From the cell containing the given text, extract its center point as [X, Y] coordinate. 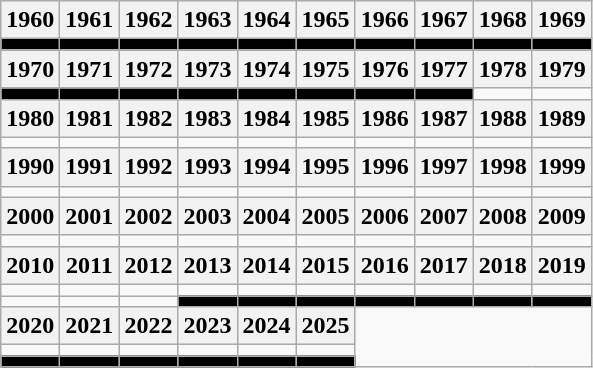
2019 [562, 265]
2011 [90, 265]
2004 [266, 216]
2006 [384, 216]
1985 [326, 118]
1974 [266, 69]
1960 [30, 20]
1969 [562, 20]
1970 [30, 69]
1971 [90, 69]
1978 [502, 69]
1968 [502, 20]
1995 [326, 167]
1979 [562, 69]
1965 [326, 20]
1997 [444, 167]
1973 [208, 69]
2020 [30, 326]
2009 [562, 216]
1983 [208, 118]
1991 [90, 167]
1967 [444, 20]
2003 [208, 216]
2015 [326, 265]
1964 [266, 20]
1988 [502, 118]
2010 [30, 265]
2018 [502, 265]
1987 [444, 118]
1996 [384, 167]
2014 [266, 265]
2025 [326, 326]
2005 [326, 216]
1999 [562, 167]
1984 [266, 118]
2022 [148, 326]
1976 [384, 69]
2013 [208, 265]
2017 [444, 265]
2002 [148, 216]
2000 [30, 216]
1962 [148, 20]
2023 [208, 326]
1986 [384, 118]
1990 [30, 167]
2007 [444, 216]
1972 [148, 69]
1981 [90, 118]
2016 [384, 265]
2008 [502, 216]
2024 [266, 326]
2001 [90, 216]
1975 [326, 69]
1993 [208, 167]
2021 [90, 326]
1998 [502, 167]
1994 [266, 167]
1982 [148, 118]
1980 [30, 118]
1966 [384, 20]
2012 [148, 265]
1963 [208, 20]
1977 [444, 69]
1961 [90, 20]
1992 [148, 167]
1989 [562, 118]
